From the cell containing the given text, extract its center point as [X, Y] coordinate. 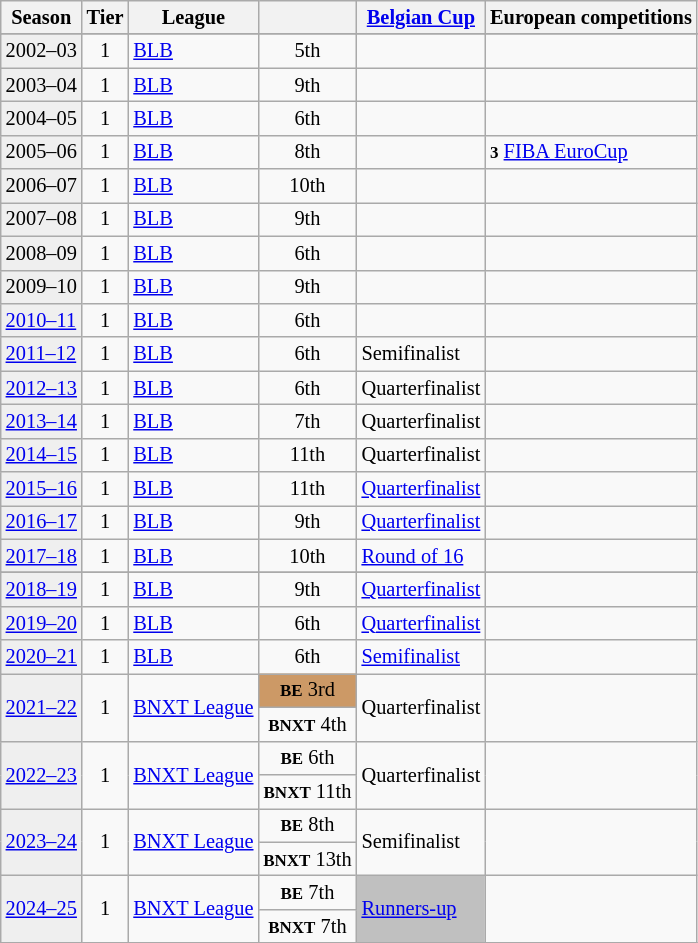
2006–07 [42, 186]
BNXT 4th [307, 724]
2015–16 [42, 489]
5th [307, 51]
2021–22 [42, 706]
BNXT 11th [307, 791]
2004–05 [42, 118]
2007–08 [42, 219]
7th [307, 421]
Season [42, 17]
2014–15 [42, 455]
3 FIBA EuroCup [591, 152]
Round of 16 [422, 556]
BE 8th [307, 825]
2008–09 [42, 253]
BE 7th [307, 892]
BNXT 7th [307, 926]
2017–18 [42, 556]
8th [307, 152]
2016–17 [42, 522]
BNXT 13th [307, 859]
BE 6th [307, 758]
Runners-up [422, 908]
League [193, 17]
Tier [106, 17]
2023–24 [42, 842]
2002–03 [42, 51]
BE 3rd [307, 690]
European competitions [591, 17]
2010–11 [42, 320]
2022–23 [42, 774]
2009–10 [42, 287]
2011–12 [42, 354]
2024–25 [42, 908]
2018–19 [42, 589]
2020–21 [42, 657]
2013–14 [42, 421]
2005–06 [42, 152]
2003–04 [42, 85]
Belgian Cup [422, 17]
2012–13 [42, 388]
2019–20 [42, 623]
